Pinpoint the cell where the given text exists, returning its [X, Y] midpoint coordinate. 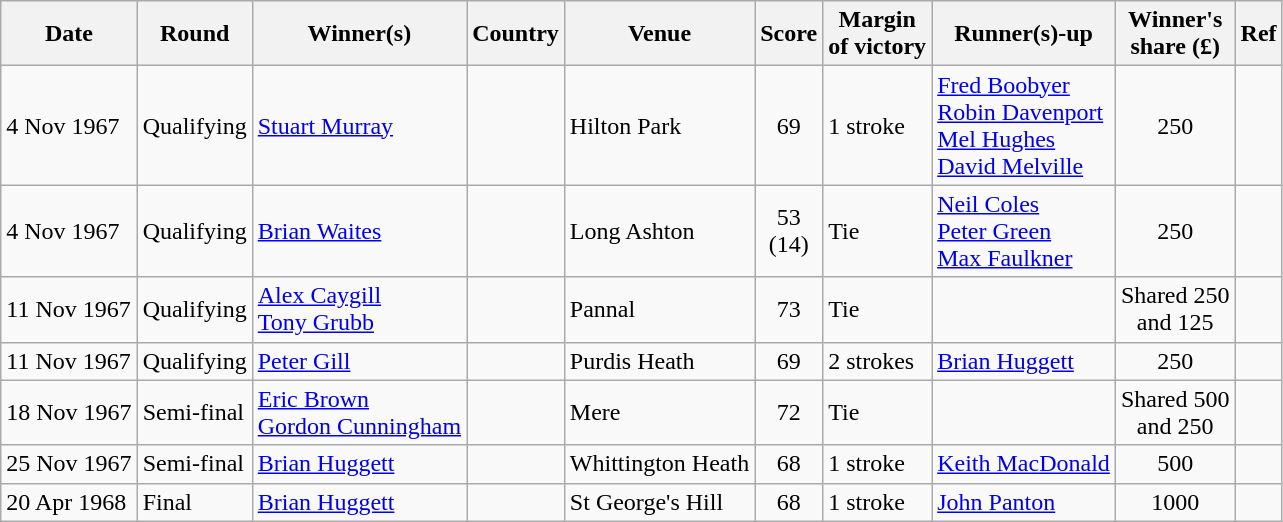
Round [194, 34]
Winner'sshare (£) [1175, 34]
Pannal [659, 310]
73 [789, 310]
Marginof victory [878, 34]
500 [1175, 464]
Winner(s) [359, 34]
Shared 500and 250 [1175, 412]
Purdis Heath [659, 361]
72 [789, 412]
1000 [1175, 502]
Brian Waites [359, 231]
Ref [1258, 34]
25 Nov 1967 [69, 464]
Stuart Murray [359, 126]
Final [194, 502]
2 strokes [878, 361]
Score [789, 34]
Eric BrownGordon Cunningham [359, 412]
Long Ashton [659, 231]
20 Apr 1968 [69, 502]
Whittington Heath [659, 464]
John Panton [1024, 502]
18 Nov 1967 [69, 412]
Neil Coles Peter Green Max Faulkner [1024, 231]
St George's Hill [659, 502]
Date [69, 34]
Fred Boobyer Robin Davenport Mel Hughes David Melville [1024, 126]
Hilton Park [659, 126]
Runner(s)-up [1024, 34]
Keith MacDonald [1024, 464]
Country [516, 34]
Venue [659, 34]
Alex CaygillTony Grubb [359, 310]
53(14) [789, 231]
Shared 250and 125 [1175, 310]
Peter Gill [359, 361]
Mere [659, 412]
